Find where the given text appears and provide that cell's center as (x, y) coordinate. 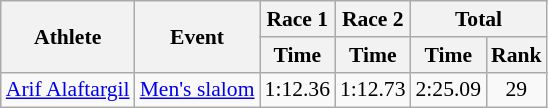
1:12.73 (372, 90)
Men's slalom (198, 90)
Athlete (68, 36)
Race 1 (298, 19)
1:12.36 (298, 90)
Total (479, 19)
2:25.09 (448, 90)
Race 2 (372, 19)
Event (198, 36)
Arif Alaftargil (68, 90)
Rank (516, 55)
29 (516, 90)
